Scan for the cell matching the given text and deliver its [x, y] coordinate at center. 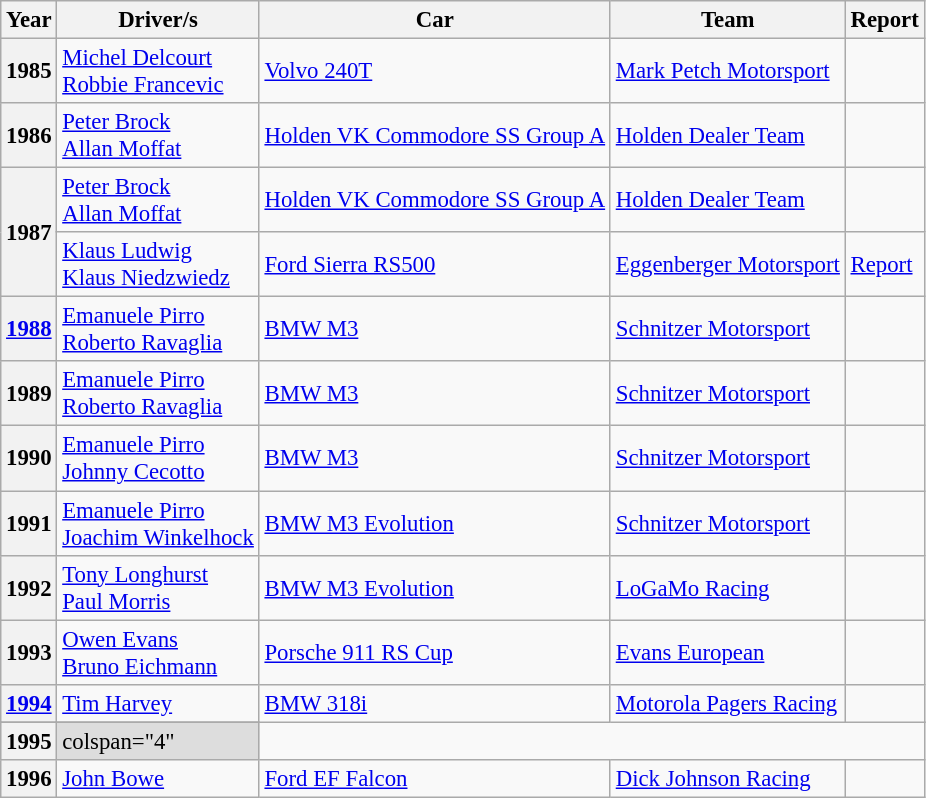
BMW 318i [434, 703]
1996 [29, 779]
1994 [29, 703]
John Bowe [158, 779]
1987 [29, 232]
1993 [29, 652]
Dick Johnson Racing [728, 779]
Ford Sierra RS500 [434, 264]
Driver/s [158, 20]
colspan="4" [158, 741]
1986 [29, 136]
1990 [29, 458]
Mark Petch Motorsport [728, 72]
Evans European [728, 652]
1988 [29, 330]
Ford EF Falcon [434, 779]
Owen Evans Bruno Eichmann [158, 652]
Tim Harvey [158, 703]
1992 [29, 588]
Volvo 240T [434, 72]
Michel Delcourt Robbie Francevic [158, 72]
Porsche 911 RS Cup [434, 652]
Tony Longhurst Paul Morris [158, 588]
1985 [29, 72]
1995 [29, 741]
Emanuele Pirro Johnny Cecotto [158, 458]
1991 [29, 524]
1989 [29, 394]
Team [728, 20]
Motorola Pagers Racing [728, 703]
Car [434, 20]
LoGaMo Racing [728, 588]
Year [29, 20]
Emanuele Pirro Joachim Winkelhock [158, 524]
Klaus Ludwig Klaus Niedzwiedz [158, 264]
Eggenberger Motorsport [728, 264]
